Locate the cell with the specified text and output its [x, y] center coordinate. 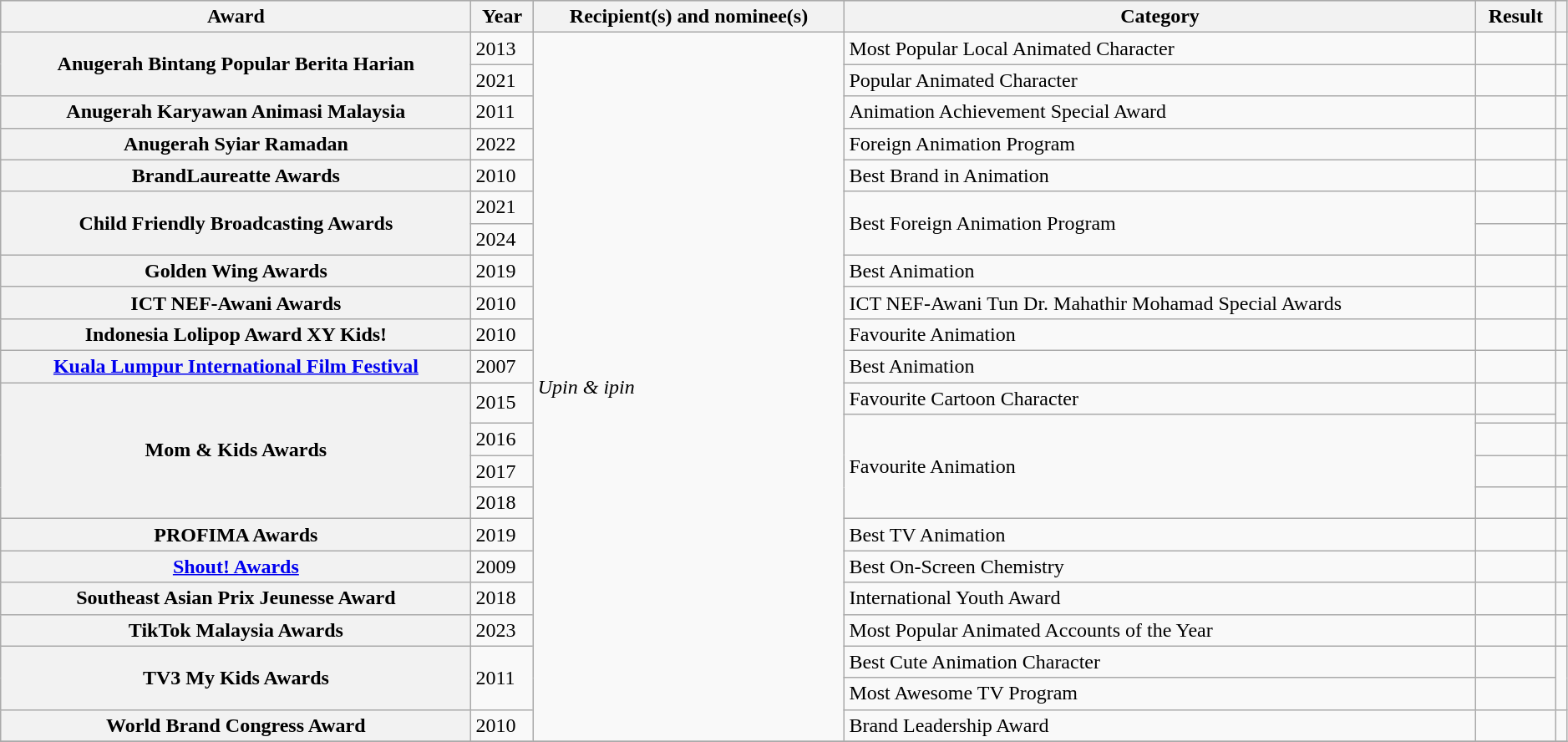
Golden Wing Awards [236, 271]
Kuala Lumpur International Film Festival [236, 366]
ICT NEF-Awani Awards [236, 302]
Anugerah Syiar Ramadan [236, 144]
Best TV Animation [1160, 535]
Mom & Kids Awards [236, 451]
Brand Leadership Award [1160, 725]
Category [1160, 17]
Indonesia Lolipop Award XY Kids! [236, 334]
Popular Animated Character [1160, 80]
BrandLaureatte Awards [236, 175]
2024 [502, 239]
Best Brand in Animation [1160, 175]
2016 [502, 440]
Year [502, 17]
2007 [502, 366]
Shout! Awards [236, 567]
Best On-Screen Chemistry [1160, 567]
Favourite Cartoon Character [1160, 399]
PROFIMA Awards [236, 535]
2015 [502, 403]
Award [236, 17]
ICT NEF-Awani Tun Dr. Mahathir Mohamad Special Awards [1160, 302]
Foreign Animation Program [1160, 144]
Anugerah Karyawan Animasi Malaysia [236, 112]
Result [1515, 17]
2022 [502, 144]
Recipient(s) and nominee(s) [688, 17]
2017 [502, 471]
2009 [502, 567]
Child Friendly Broadcasting Awards [236, 223]
2023 [502, 630]
International Youth Award [1160, 598]
TV3 My Kids Awards [236, 678]
Animation Achievement Special Award [1160, 112]
Upin & ipin [688, 387]
Best Cute Animation Character [1160, 662]
Most Popular Local Animated Character [1160, 48]
Most Awesome TV Program [1160, 694]
World Brand Congress Award [236, 725]
Most Popular Animated Accounts of the Year [1160, 630]
2013 [502, 48]
Anugerah Bintang Popular Berita Harian [236, 64]
TikTok Malaysia Awards [236, 630]
Best Foreign Animation Program [1160, 223]
Southeast Asian Prix Jeunesse Award [236, 598]
